Return the [X, Y] coordinate for the center point of the cell that contains the specified text.  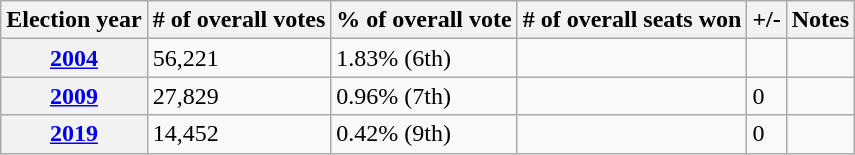
0.96% (7th) [424, 96]
# of overall votes [239, 20]
56,221 [239, 58]
# of overall seats won [632, 20]
27,829 [239, 96]
2004 [74, 58]
Election year [74, 20]
1.83% (6th) [424, 58]
2009 [74, 96]
% of overall vote [424, 20]
2019 [74, 134]
Notes [820, 20]
+/- [766, 20]
14,452 [239, 134]
0.42% (9th) [424, 134]
